Locate the cell with the specified text and output its [x, y] center coordinate. 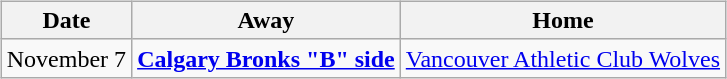
Vancouver Athletic Club Wolves [562, 58]
November 7 [66, 58]
Home [562, 20]
Away [266, 20]
Calgary Bronks "B" side [266, 58]
Date [66, 20]
